For the text-containing cell, return its midpoint in [X, Y] coordinate format. 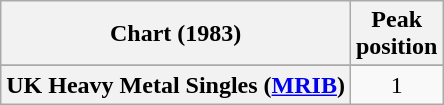
Peakposition [396, 34]
Chart (1983) [176, 34]
UK Heavy Metal Singles (MRIB) [176, 85]
1 [396, 85]
